Output the (x, y) coordinate of the center of the cell containing the given text.  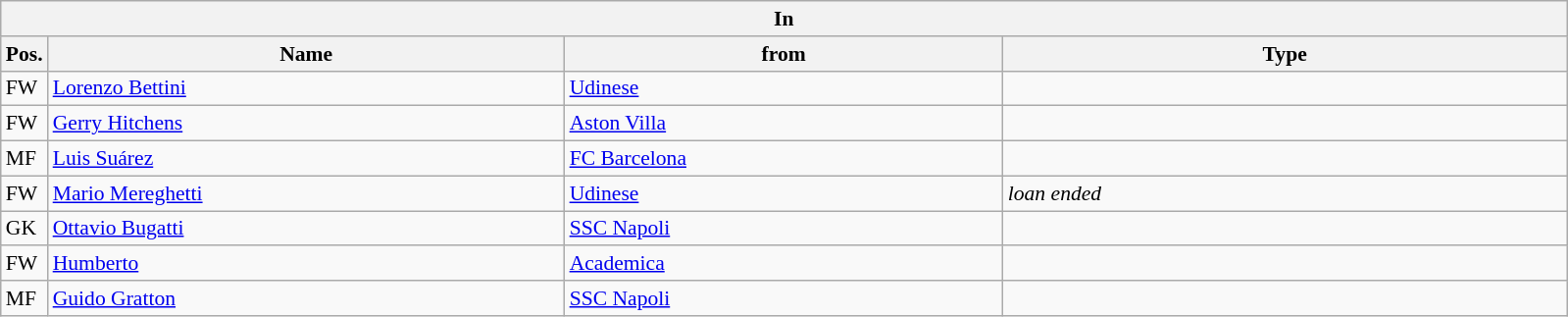
Name (306, 54)
Guido Gratton (306, 298)
loan ended (1285, 193)
Humberto (306, 264)
In (784, 19)
Luis Suárez (306, 159)
FC Barcelona (784, 159)
GK (25, 229)
Academica (784, 264)
Pos. (25, 54)
Mario Mereghetti (306, 193)
Type (1285, 54)
Ottavio Bugatti (306, 229)
Lorenzo Bettini (306, 88)
Aston Villa (784, 124)
Gerry Hitchens (306, 124)
from (784, 54)
